Provide the [X, Y] coordinate of the cell's center where the given text is located.  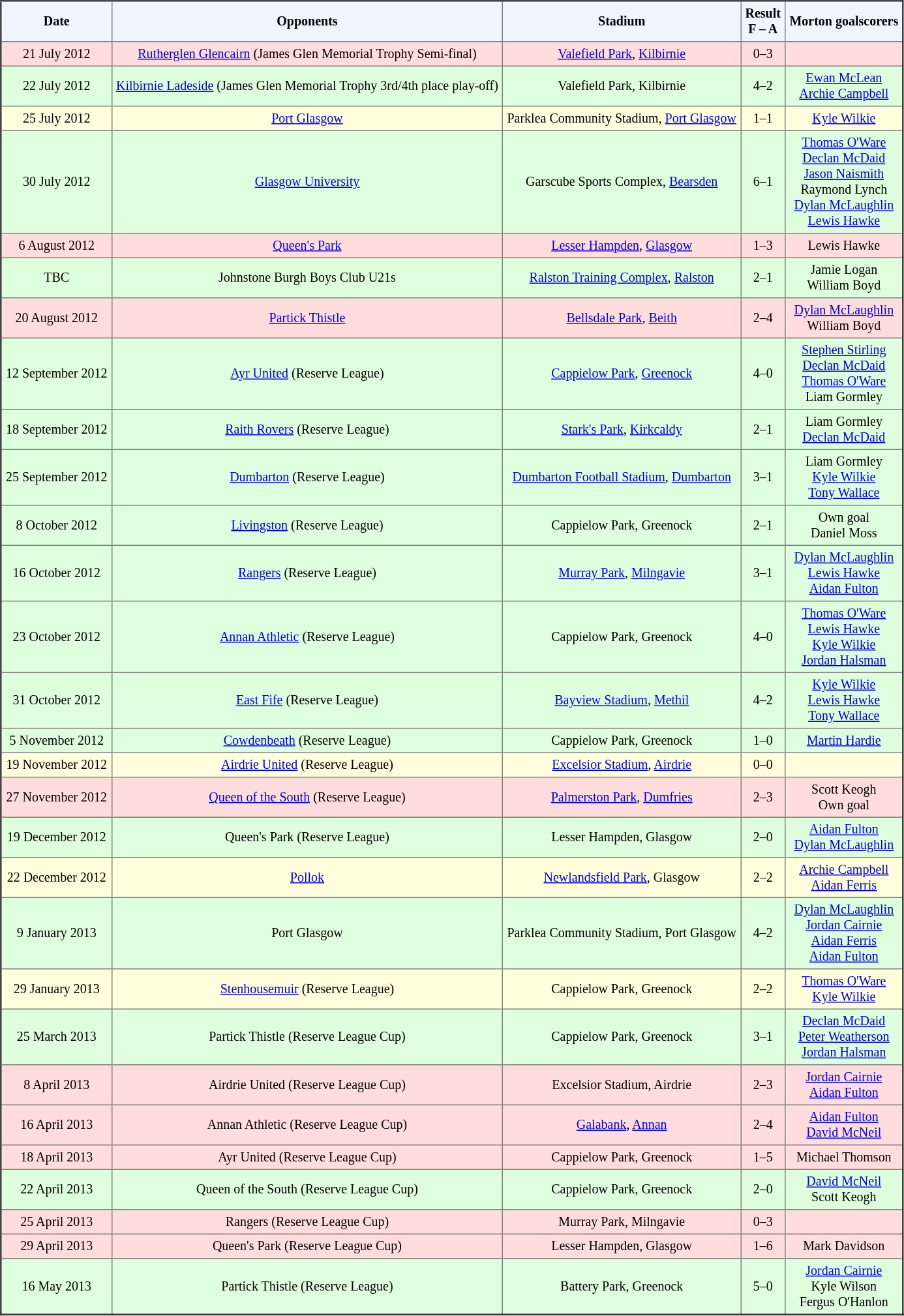
Dumbarton Football Stadium, Dumbarton [622, 477]
Raith Rovers (Reserve League) [307, 430]
Martin Hardie [844, 741]
Queen's Park (Reserve League) [307, 837]
Garscube Sports Complex, Bearsden [622, 182]
1–5 [763, 1158]
20 August 2012 [57, 318]
Lewis Hawke [844, 246]
Jamie Logan William Boyd [844, 278]
22 December 2012 [57, 878]
Newlandsfield Park, Glasgow [622, 878]
0–0 [763, 765]
16 April 2013 [57, 1125]
6 August 2012 [57, 246]
Johnstone Burgh Boys Club U21s [307, 278]
Battery Park, Greenock [622, 1287]
Bellsdale Park, Beith [622, 318]
Glasgow University [307, 182]
Jordan Cairnie Aidan Fulton [844, 1085]
Ayr United (Reserve League) [307, 374]
Pollok [307, 878]
Galabank, Annan [622, 1125]
25 September 2012 [57, 477]
Livingston (Reserve League) [307, 526]
Queen's Park (Reserve League Cup) [307, 1246]
Rangers (Reserve League Cup) [307, 1222]
19 December 2012 [57, 837]
Declan McDaid Peter Weatherson Jordan Halsman [844, 1037]
Stadium [622, 22]
Ralston Training Complex, Ralston [622, 278]
5–0 [763, 1287]
16 May 2013 [57, 1287]
Airdrie United (Reserve League Cup) [307, 1085]
Morton goalscorers [844, 22]
Partick Thistle (Reserve League Cup) [307, 1037]
East Fife (Reserve League) [307, 700]
Queen of the South (Reserve League) [307, 798]
1–1 [763, 119]
Queen's Park [307, 246]
Kyle Wilkie Lewis Hawke Tony Wallace [844, 700]
22 April 2013 [57, 1189]
29 April 2013 [57, 1246]
5 November 2012 [57, 741]
Ewan McLean Archie Campbell [844, 86]
Thomas O'Ware Declan McDaid Jason Naismith Raymond Lynch Dylan McLaughlin Lewis Hawke [844, 182]
Airdrie United (Reserve League) [307, 765]
6–1 [763, 182]
Opponents [307, 22]
Stephen Stirling Declan McDaid Thomas O'Ware Liam Gormley [844, 374]
Dumbarton (Reserve League) [307, 477]
30 July 2012 [57, 182]
TBC [57, 278]
29 January 2013 [57, 989]
Liam Gormley Kyle Wilkie Tony Wallace [844, 477]
Rangers (Reserve League) [307, 573]
Scott Keogh Own goal [844, 798]
Aidan Fulton David McNeil [844, 1125]
Dylan McLaughlin William Boyd [844, 318]
Archie Campbell Aidan Ferris [844, 878]
Stark's Park, Kirkcaldy [622, 430]
Dylan McLaughlin Lewis Hawke Aidan Fulton [844, 573]
Mark Davidson [844, 1246]
25 March 2013 [57, 1037]
22 July 2012 [57, 86]
1–3 [763, 246]
12 September 2012 [57, 374]
Partick Thistle [307, 318]
Michael Thomson [844, 1158]
Jordan Cairnie Kyle Wilson Fergus O'Hanlon [844, 1287]
Partick Thistle (Reserve League) [307, 1287]
Palmerston Park, Dumfries [622, 798]
Bayview Stadium, Methil [622, 700]
1–0 [763, 741]
Kilbirnie Ladeside (James Glen Memorial Trophy 3rd/4th place play-off) [307, 86]
21 July 2012 [57, 54]
27 November 2012 [57, 798]
Date [57, 22]
Thomas O'Ware Kyle Wilkie [844, 989]
25 April 2013 [57, 1222]
23 October 2012 [57, 637]
Aidan Fulton Dylan McLaughlin [844, 837]
8 April 2013 [57, 1085]
Annan Athletic (Reserve League Cup) [307, 1125]
Kyle Wilkie [844, 119]
Stenhousemuir (Reserve League) [307, 989]
Ayr United (Reserve League Cup) [307, 1158]
31 October 2012 [57, 700]
Own goal Daniel Moss [844, 526]
Dylan McLaughlin Jordan Cairnie Aidan Ferris Aidan Fulton [844, 933]
Cowdenbeath (Reserve League) [307, 741]
1–6 [763, 1246]
8 October 2012 [57, 526]
Thomas O'Ware Lewis Hawke Kyle Wilkie Jordan Halsman [844, 637]
Annan Athletic (Reserve League) [307, 637]
18 April 2013 [57, 1158]
Rutherglen Glencairn (James Glen Memorial Trophy Semi-final) [307, 54]
David McNeil Scott Keogh [844, 1189]
Result F – A [763, 22]
9 January 2013 [57, 933]
16 October 2012 [57, 573]
18 September 2012 [57, 430]
Queen of the South (Reserve League Cup) [307, 1189]
25 July 2012 [57, 119]
Liam Gormley Declan McDaid [844, 430]
19 November 2012 [57, 765]
